Find where the given text appears and provide that cell's center as (X, Y) coordinate. 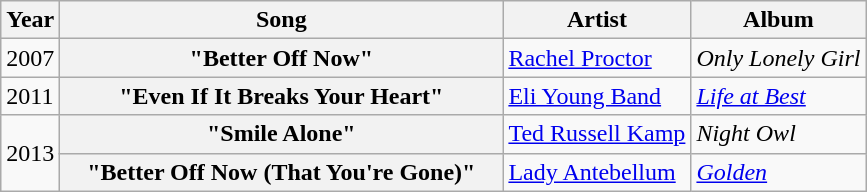
Eli Young Band (597, 96)
Album (778, 20)
Ted Russell Kamp (597, 134)
"Better Off Now (That You're Gone)" (282, 172)
Golden (778, 172)
Year (30, 20)
Lady Antebellum (597, 172)
Rachel Proctor (597, 58)
"Better Off Now" (282, 58)
2011 (30, 96)
Only Lonely Girl (778, 58)
Song (282, 20)
Life at Best (778, 96)
Night Owl (778, 134)
2007 (30, 58)
2013 (30, 153)
Artist (597, 20)
"Even If It Breaks Your Heart" (282, 96)
"Smile Alone" (282, 134)
